From the cell containing the given text, extract its center point as [x, y] coordinate. 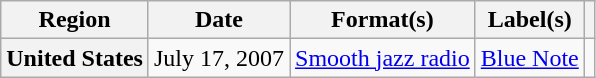
Region [75, 20]
Date [218, 20]
Format(s) [383, 20]
Label(s) [530, 20]
July 17, 2007 [218, 58]
United States [75, 58]
Smooth jazz radio [383, 58]
Blue Note [530, 58]
